Detect which cell encompasses the target text, then output its (x, y) center coordinate. 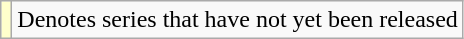
Denotes series that have not yet been released (238, 20)
